Output the [X, Y] coordinate of the center of the cell containing the given text.  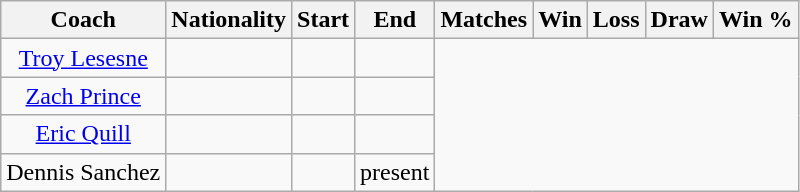
Dennis Sanchez [84, 172]
Coach [84, 20]
Eric Quill [84, 134]
Zach Prince [84, 96]
End [395, 20]
Loss [616, 20]
Start [324, 20]
Matches [484, 20]
Troy Lesesne [84, 58]
Win [560, 20]
present [395, 172]
Nationality [229, 20]
Win % [756, 20]
Draw [679, 20]
